Return [x, y] of the center of cell containing provided text 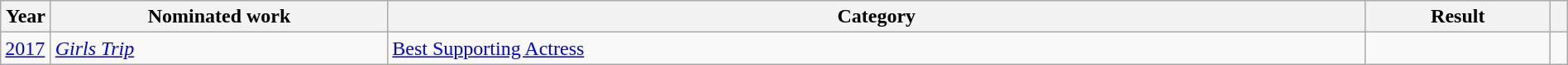
Year [26, 17]
Category [877, 17]
Result [1458, 17]
Nominated work [219, 17]
2017 [26, 48]
Best Supporting Actress [877, 48]
Girls Trip [219, 48]
